Search for the cell housing the specified text and yield its [x, y] center coordinate. 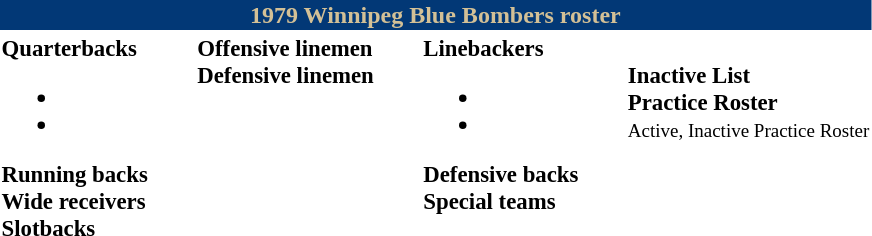
1979 Winnipeg Blue Bombers roster [436, 15]
